From the cell containing the given text, extract its center point as [X, Y] coordinate. 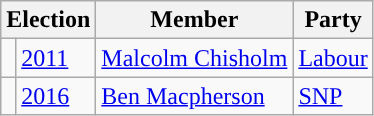
Election [48, 20]
SNP [333, 96]
Malcolm Chisholm [194, 58]
Party [333, 20]
Ben Macpherson [194, 96]
Labour [333, 58]
2011 [56, 58]
Member [194, 20]
2016 [56, 96]
